Pinpoint the cell where the given text exists, returning its [x, y] midpoint coordinate. 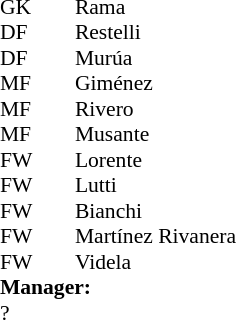
Giménez [156, 83]
Bianchi [156, 211]
Martínez Rivanera [156, 237]
Rivero [156, 109]
Videla [156, 262]
Lorente [156, 160]
Lutti [156, 185]
Manager: [118, 287]
Restelli [156, 33]
Musante [156, 135]
Murúa [156, 58]
